Identify which cell holds the provided text, then report its (x, y) central coordinate. 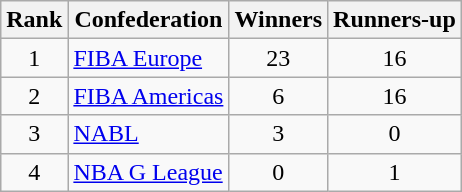
2 (34, 96)
NABL (148, 134)
Rank (34, 20)
23 (278, 58)
Runners-up (395, 20)
NBA G League (148, 172)
FIBA Europe (148, 58)
Winners (278, 20)
Confederation (148, 20)
6 (278, 96)
FIBA Americas (148, 96)
4 (34, 172)
